Capture the cell that displays the provided text and extract its [x, y] central coordinate. 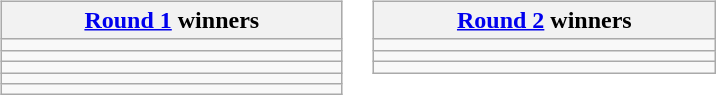
Round 2 winners [544, 20]
Round 1 winners [172, 20]
